Detect which cell encompasses the target text, then output its (x, y) center coordinate. 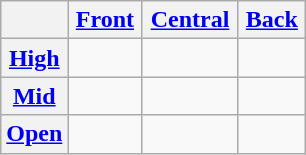
Front (105, 20)
Open (34, 134)
High (34, 58)
Central (190, 20)
Mid (34, 96)
Back (272, 20)
